Pinpoint the cell where the given text exists, returning its (X, Y) midpoint coordinate. 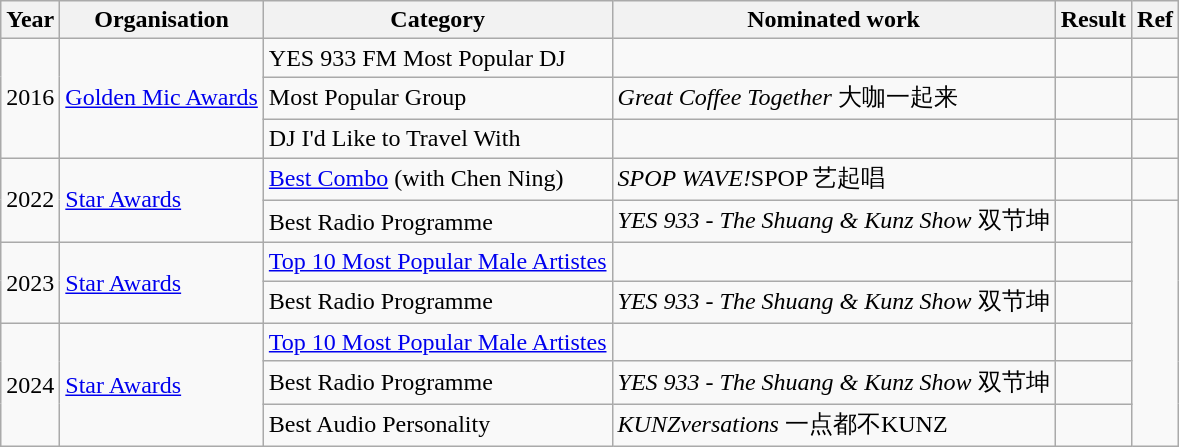
Result (1093, 20)
2024 (30, 384)
Nominated work (834, 20)
2016 (30, 98)
Organisation (162, 20)
2022 (30, 200)
Golden Mic Awards (162, 98)
KUNZversations 一点都不KUNZ (834, 426)
Year (30, 20)
Most Popular Group (438, 98)
Great Coffee Together 大咖一起来 (834, 98)
Best Combo (with Chen Ning) (438, 180)
Ref (1156, 20)
Category (438, 20)
DJ I'd Like to Travel With (438, 138)
2023 (30, 284)
YES 933 FM Most Popular DJ (438, 58)
SPOP WAVE!SPOP 艺起唱 (834, 180)
Best Audio Personality (438, 426)
